Return the (X, Y) coordinate for the center point of the cell that contains the specified text.  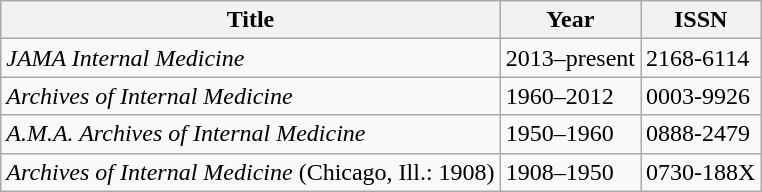
ISSN (700, 20)
Archives of Internal Medicine (250, 96)
Year (570, 20)
1950–1960 (570, 134)
2168-6114 (700, 58)
Archives of Internal Medicine (Chicago, Ill.: 1908) (250, 172)
A.M.A. Archives of Internal Medicine (250, 134)
Title (250, 20)
0003-9926 (700, 96)
1960–2012 (570, 96)
2013–present (570, 58)
1908–1950 (570, 172)
JAMA Internal Medicine (250, 58)
0888-2479 (700, 134)
0730-188X (700, 172)
